Find where the given text appears and provide that cell's center as (X, Y) coordinate. 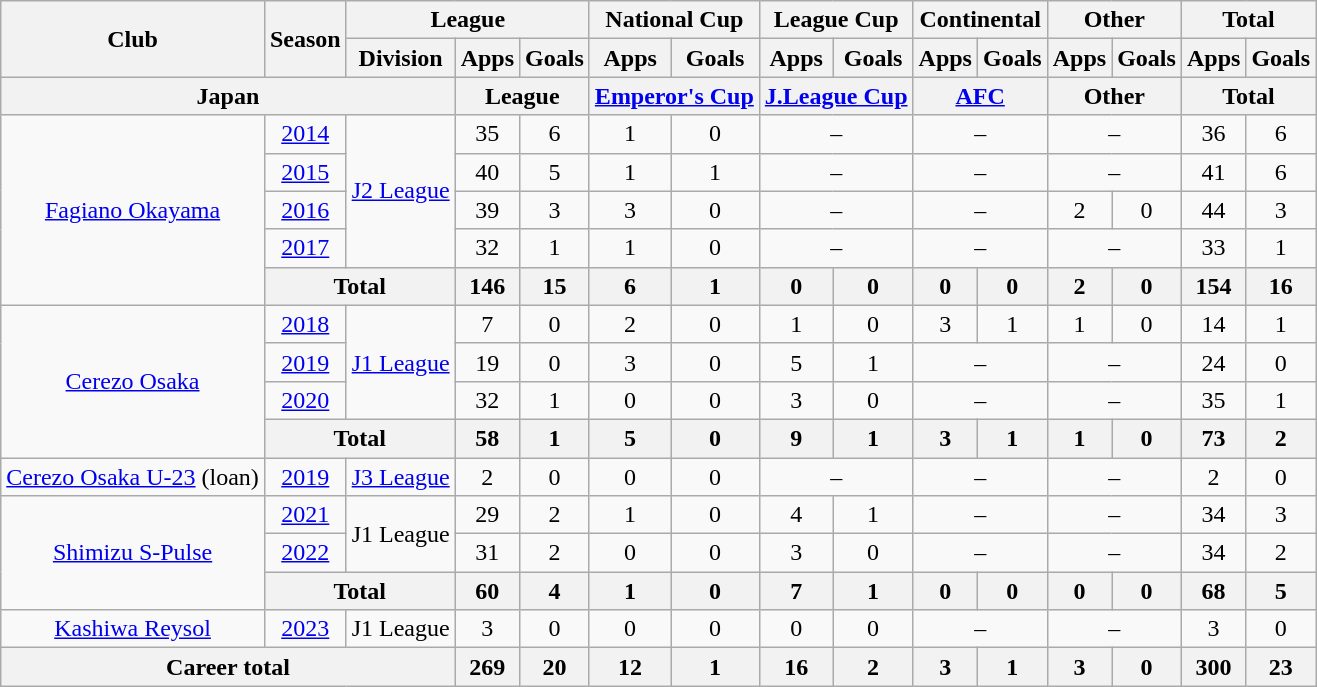
League Cup (836, 20)
44 (1213, 210)
J.League Cup (836, 96)
Division (400, 58)
146 (487, 286)
40 (487, 172)
Japan (228, 96)
33 (1213, 248)
Kashiwa Reysol (133, 629)
2021 (305, 515)
12 (630, 667)
23 (1281, 667)
2014 (305, 134)
58 (487, 438)
15 (555, 286)
2017 (305, 248)
2015 (305, 172)
2020 (305, 400)
Season (305, 39)
68 (1213, 591)
73 (1213, 438)
National Cup (674, 20)
41 (1213, 172)
Shimizu S-Pulse (133, 553)
Fagiano Okayama (133, 210)
J3 League (400, 477)
AFC (980, 96)
Continental (980, 20)
2023 (305, 629)
14 (1213, 324)
36 (1213, 134)
Cerezo Osaka U-23 (loan) (133, 477)
269 (487, 667)
Career total (228, 667)
J2 League (400, 191)
154 (1213, 286)
20 (555, 667)
Club (133, 39)
9 (796, 438)
39 (487, 210)
2016 (305, 210)
300 (1213, 667)
31 (487, 553)
19 (487, 362)
2022 (305, 553)
60 (487, 591)
Emperor's Cup (674, 96)
Cerezo Osaka (133, 381)
24 (1213, 362)
29 (487, 515)
2018 (305, 324)
